Detect which cell encompasses the target text, then output its (X, Y) center coordinate. 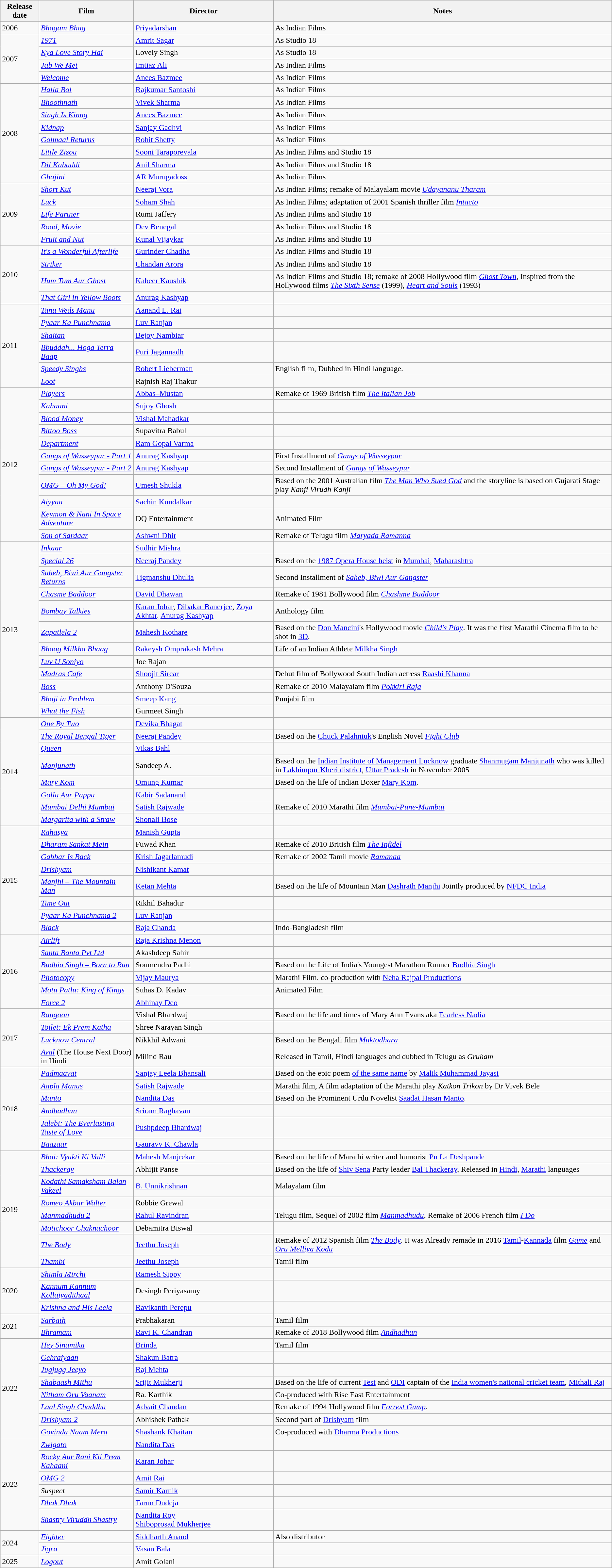
Remake of 2010 Malayalam film Pokkiri Raja (443, 686)
Second part of Drishyam film (443, 1419)
Kodathi Samaksham Balan Vakeel (86, 1186)
Bhagam Bhag (86, 28)
Based on the Prominent Urdu Novelist Saadat Hasan Manto. (443, 1098)
Siddharth Anand (203, 1537)
Krish Jagarlamudi (203, 857)
Based on the life of Indian Boxer Mary Kom. (443, 782)
Kahaani (86, 406)
Telugu film, Sequel of 2002 film Manmadhudu, Remake of 2006 French film I Do (443, 1215)
2021 (20, 1326)
Shabaash Mithu (86, 1382)
What the Fish (86, 711)
Amrit Sagar (203, 40)
Karan Johar (203, 1461)
Gehraiyaan (86, 1357)
As Indian Films; remake of Malayalam movie Udayananu Tharam (443, 189)
Chasme Baddoor (86, 594)
Mahesh Manjrekar (203, 1157)
Bhaji in Problem (86, 699)
2020 (20, 1290)
Tarun Dudeja (203, 1503)
Toilet: Ek Prem Katha (86, 1027)
Ram Gopal Varma (203, 443)
Based on the life of Mountain Man Dashrath Manjhi Jointly produced by NFDC India (443, 886)
Bittoo Boss (86, 431)
2017 (20, 1037)
2014 (20, 772)
1971 (86, 40)
Suspect (86, 1491)
Remake of 2012 Spanish film The Body. It was Already remade in 2016 Tamil-Kannada film Game and Oru Melliya Kodu (443, 1245)
Rangoon (86, 1015)
Based on the 1987 Opera House heist in Mumbai, Maharashtra (443, 560)
Tigmanshu Dhulia (203, 577)
David Dhawan (203, 594)
Time Out (86, 903)
Director (203, 11)
Life Partner (86, 214)
Samir Karnik (203, 1491)
Based on the Bengali film Muktodhara (443, 1040)
Remake of Telugu film Maryada Ramanna (443, 535)
Bejoy Nambiar (203, 335)
Fuwad Khan (203, 844)
Shoojit Sircar (203, 674)
2013 (20, 629)
Vishal Bhardwaj (203, 1015)
Kabir Sadanand (203, 794)
Laal Singh Chaddha (86, 1407)
Nishikant Kamat (203, 869)
Second Installment of Saheb, Biwi Aur Gangster (443, 577)
2012 (20, 465)
Bombay Talkies (86, 611)
Kannum Kannum Kollaiyadithaal (86, 1291)
Padmaavat (86, 1073)
Inkaar (86, 548)
Anil Sharma (203, 164)
Gangs of Wasseypur - Part 2 (86, 468)
Joe Rajan (203, 661)
Vishal Mahadkar (203, 418)
Rumi Jaffery (203, 214)
Santa Banta Pvt Ltd (86, 953)
Nitham Oru Vaanam (86, 1395)
Striker (86, 264)
Queen (86, 748)
Logout (86, 1561)
2019 (20, 1209)
Vivek Sharma (203, 102)
Gurinder Chadha (203, 252)
Raja Chanda (203, 928)
2022 (20, 1388)
Blood Money (86, 418)
Mary Kom (86, 782)
Gollu Aur Pappu (86, 794)
Players (86, 394)
Golmaal Returns (86, 139)
Aiyyaa (86, 502)
Umesh Shukla (203, 485)
Sachin Kundalkar (203, 502)
Sooni Taraporevala (203, 152)
Loot (86, 381)
2011 (20, 346)
Kunal Vijaykar (203, 239)
Milind Rau (203, 1056)
Jab We Met (86, 65)
Tanu Weds Manu (86, 310)
Vijay Maurya (203, 977)
Kya Love Story Hai (86, 53)
Anthony D'Souza (203, 686)
2008 (20, 133)
Based on the 2001 Australian film The Man Who Sued God and the storyline is based on Gujarati Stage play Kanji Virudh Kanji (443, 485)
Mumbai Delhi Mumbai (86, 807)
The Body (86, 1245)
Dharam Sankat Mein (86, 844)
Shonali Bose (203, 819)
Manjhi – The Mountain Man (86, 886)
2010 (20, 274)
Based on the life of Shiv Sena Party leader Bal Thackeray, Released in Hindi, Marathi languages (443, 1169)
Release date (20, 11)
Rohit Shetty (203, 139)
Based on the life of Marathi writer and humorist Pu La Deshpande (443, 1157)
Force 2 (86, 1002)
Karan Johar, Dibakar Banerjee, Zoya Akhtar, Anurag Kashyap (203, 611)
Airlift (86, 940)
2006 (20, 28)
Debamitra Biswal (203, 1228)
Omung Kumar (203, 782)
Desingh Periyasamy (203, 1291)
Hey Sinamika (86, 1345)
Bhai: Vyakti Ki Valli (86, 1157)
Andhadhun (86, 1111)
Remake of 2010 British film The Infidel (443, 844)
Sarbath (86, 1320)
Little Zizou (86, 152)
2016 (20, 971)
Rocky Aur Rani Kii Prem Kahaani (86, 1461)
Special 26 (86, 560)
Bhaag Milkha Bhaag (86, 649)
Ravikanth Perepu (203, 1308)
Abhishek Pathak (203, 1419)
Motu Patlu: King of Kings (86, 990)
OMG – Oh My God! (86, 485)
Based on the epic poem of the same name by Malik Muhammad Jayasi (443, 1073)
Supavitra Babul (203, 431)
Budhia Singh – Born to Run (86, 965)
First Installment of Gangs of Wasseypur (443, 456)
Sudhir Mishra (203, 548)
Abhinay Deo (203, 1002)
Aanand L. Rai (203, 310)
Released in Tamil, Hindi languages and dubbed in Telugu as Gruham (443, 1056)
Speedy Singhs (86, 368)
Ghajini (86, 177)
Remake of 1994 Hollywood film Forrest Gump. (443, 1407)
Lucknow Central (86, 1040)
Manto (86, 1098)
Aapla Manus (86, 1086)
Based on the life of current Test and ODI captain of the India women's national cricket team, Mithali Raj (443, 1382)
Jigra (86, 1549)
2015 (20, 880)
Shaitan (86, 335)
Krishna and His Leela (86, 1308)
Remake of 2018 Bollywood film Andhadhun (443, 1332)
Rajnish Raj Thakur (203, 381)
Amit Golani (203, 1561)
B. Unnikrishnan (203, 1186)
Lovely Singh (203, 53)
Robert Lieberman (203, 368)
Gangs of Wasseypur - Part 1 (86, 456)
Manish Gupta (203, 832)
Rahul Ravindran (203, 1215)
OMG 2 (86, 1478)
Margarita with a Straw (86, 819)
Gurmeet Singh (203, 711)
Manmadhudu 2 (86, 1215)
Dhak Dhak (86, 1503)
Ashwni Dhir (203, 535)
Debut film of Bollywood South Indian actress Raashi Khanna (443, 674)
That Girl in Yellow Boots (86, 298)
Drishyam 2 (86, 1419)
Pyaar Ka Punchnama (86, 322)
Drishyam (86, 869)
Bbuddah... Hoga Terra Baap (86, 351)
Thackeray (86, 1169)
Gauravv K. Chawla (203, 1144)
Fighter (86, 1537)
Soham Shah (203, 202)
Imtiaz Ali (203, 65)
Prabhakaran (203, 1320)
Pyaar Ka Punchnama 2 (86, 915)
One By Two (86, 724)
Sanjay Leela Bhansali (203, 1073)
Singh Is Kinng (86, 115)
Ra. Karthik (203, 1395)
Luck (86, 202)
Fruit and Nut (86, 239)
Raj Mehta (203, 1370)
Dev Benegal (203, 227)
2007 (20, 59)
Short Kut (86, 189)
Remake of 1969 British film The Italian Job (443, 394)
Bhramam (86, 1332)
Akashdeep Sahir (203, 953)
Remake of 2002 Tamil movie Ramanaa (443, 857)
Rikhil Bahadur (203, 903)
Luv U Soniyo (86, 661)
2009 (20, 214)
Soumendra Padhi (203, 965)
English film, Dubbed in Hindi language. (443, 368)
Hum Tum Aur Ghost (86, 281)
Sanjay Gadhvi (203, 127)
Priyadarshan (203, 28)
Anthology film (443, 611)
Co-produced with Rise East Entertainment (443, 1395)
Baazaar (86, 1144)
Puri Jagannadh (203, 351)
Photocopy (86, 977)
Film (86, 11)
Remake of 1981 Bollywood film Chashme Buddoor (443, 594)
Amit Rai (203, 1478)
Gabbar Is Back (86, 857)
Advait Chandan (203, 1407)
Abbas–Mustan (203, 394)
Malayalam film (443, 1186)
Notes (443, 11)
Raja Krishna Menon (203, 940)
Department (86, 443)
DQ Entertainment (203, 519)
2018 (20, 1109)
Srijit Mukherji (203, 1382)
Based on the Chuck Palahniuk's English Novel Fight Club (443, 736)
Also distributor (443, 1537)
Based on the Life of India's Youngest Marathon Runner Budhia Singh (443, 965)
As Indian Films; adaptation of 2001 Spanish thriller film Intacto (443, 202)
It's a Wonderful Afterlife (86, 252)
Vikas Bahl (203, 748)
Nikkhil Adwani (203, 1040)
Sandeep A. (203, 765)
Marathi film, A film adaptation of the Marathi play Katkon Trikon by Dr Vivek Bele (443, 1086)
Shakun Batra (203, 1357)
Rakeysh Omprakash Mehra (203, 649)
Punjabi film (443, 699)
Boss (86, 686)
Sriram Raghavan (203, 1111)
Bhoothnath (86, 102)
Motichoor Chaknachoor (86, 1228)
Keymon & Nani In Space Adventure (86, 519)
Govinda Naam Mera (86, 1432)
Romeo Akbar Walter (86, 1203)
Pushpdeep Bhardwaj (203, 1128)
Ravi K. Chandran (203, 1332)
Nandita RoyShiboprosad Mukherjee (203, 1520)
Shimla Mirchi (86, 1274)
Sujoy Ghosh (203, 406)
Saheb, Biwi Aur Gangster Returns (86, 577)
Neeraj Vora (203, 189)
Second Installment of Gangs of Wasseypur (443, 468)
Ketan Mehta (203, 886)
Zapatlela 2 (86, 632)
Based on the life and times of Mary Ann Evans aka Fearless Nadia (443, 1015)
Co-produced with Dharma Productions (443, 1432)
Black (86, 928)
Jugjugg Jeeyo (86, 1370)
Dil Kabaddi (86, 164)
Welcome (86, 77)
Son of Sardaar (86, 535)
Remake of 2010 Marathi film Mumbai-Pune-Mumbai (443, 807)
2024 (20, 1543)
Ramesh Sippy (203, 1274)
Aval (The House Next Door) in Hindi (86, 1056)
Shastry Viruddh Shastry (86, 1520)
Kidnap (86, 127)
Marathi Film, co-production with Neha Rajpal Productions (443, 977)
Vasan Bala (203, 1549)
Robbie Grewal (203, 1203)
2025 (20, 1561)
Smeep Kang (203, 699)
Thambi (86, 1261)
AR Murugadoss (203, 177)
Jalebi: The Everlasting Taste of Love (86, 1128)
Chandan Arora (203, 264)
Shree Narayan Singh (203, 1027)
Rajkumar Santoshi (203, 90)
Rahasya (86, 832)
Suhas D. Kadav (203, 990)
Shashank Khaitan (203, 1432)
The Royal Bengal Tiger (86, 736)
Life of an Indian Athlete Milkha Singh (443, 649)
Road, Movie (86, 227)
Kabeer Kaushik (203, 281)
Madras Cafe (86, 674)
Manjunath (86, 765)
Mahesh Kothare (203, 632)
Devika Bhagat (203, 724)
Zwigato (86, 1444)
Brinda (203, 1345)
Indo-Bangladesh film (443, 928)
Halla Bol (86, 90)
Based on the Don Mancini's Hollywood movie Child's Play. It was the first Marathi Cinema film to be shot in 3D. (443, 632)
Abhijit Panse (203, 1169)
2023 (20, 1484)
